Search for the cell housing the specified text and yield its (x, y) center coordinate. 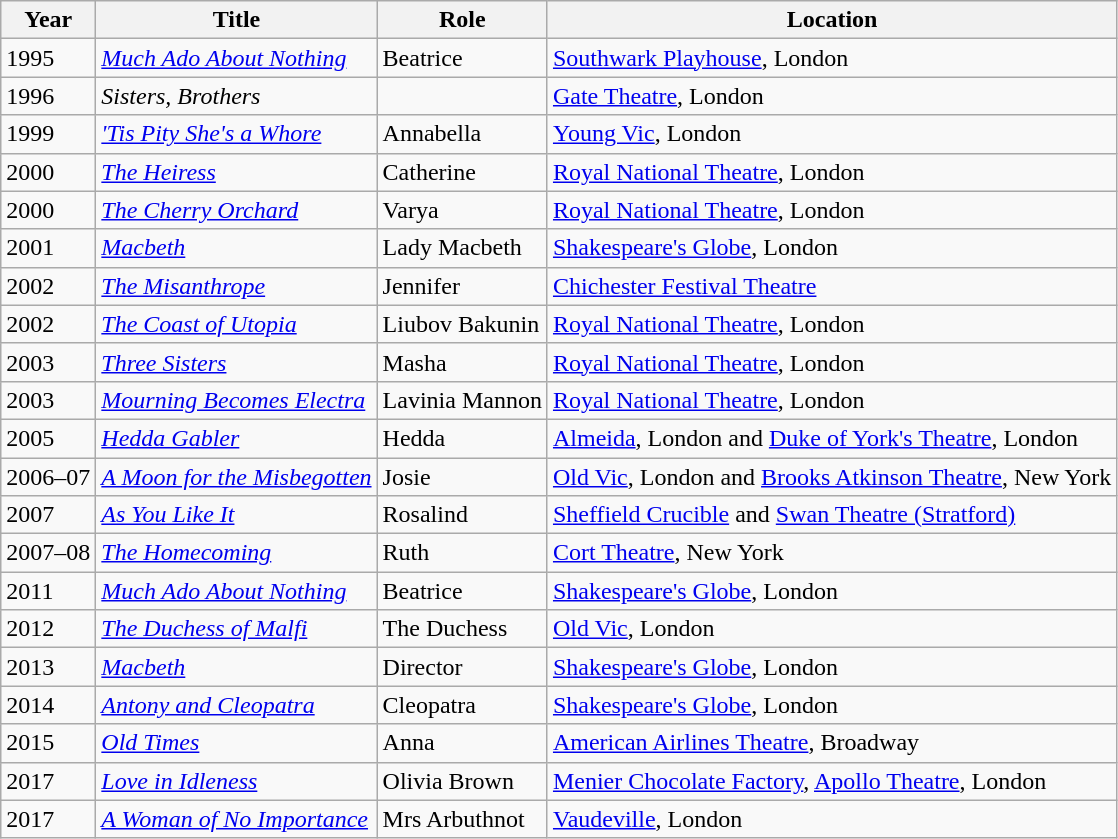
2007–08 (48, 553)
The Cherry Orchard (236, 210)
Ruth (462, 553)
The Heiress (236, 172)
Southwark Playhouse, London (832, 58)
The Misanthrope (236, 286)
Annabella (462, 134)
Title (236, 20)
Three Sisters (236, 362)
Love in Idleness (236, 781)
Varya (462, 210)
Lady Macbeth (462, 248)
2005 (48, 438)
2001 (48, 248)
'Tis Pity She's a Whore (236, 134)
A Woman of No Importance (236, 819)
Sisters, Brothers (236, 96)
Antony and Cleopatra (236, 705)
Old Times (236, 743)
Rosalind (462, 515)
The Homecoming (236, 553)
Young Vic, London (832, 134)
Josie (462, 477)
2013 (48, 667)
Hedda Gabler (236, 438)
Jennifer (462, 286)
1995 (48, 58)
Olivia Brown (462, 781)
Mourning Becomes Electra (236, 400)
Liubov Bakunin (462, 324)
2015 (48, 743)
Old Vic, London and Brooks Atkinson Theatre, New York (832, 477)
The Coast of Utopia (236, 324)
Cort Theatre, New York (832, 553)
Sheffield Crucible and Swan Theatre (Stratford) (832, 515)
Chichester Festival Theatre (832, 286)
Location (832, 20)
A Moon for the Misbegotten (236, 477)
2006–07 (48, 477)
2014 (48, 705)
Menier Chocolate Factory, Apollo Theatre, London (832, 781)
2011 (48, 591)
American Airlines Theatre, Broadway (832, 743)
Role (462, 20)
Year (48, 20)
Mrs Arbuthnot (462, 819)
2007 (48, 515)
Director (462, 667)
Hedda (462, 438)
As You Like It (236, 515)
Lavinia Mannon (462, 400)
The Duchess (462, 629)
Catherine (462, 172)
Anna (462, 743)
2012 (48, 629)
Masha (462, 362)
Almeida, London and Duke of York's Theatre, London (832, 438)
1996 (48, 96)
Vaudeville, London (832, 819)
Gate Theatre, London (832, 96)
The Duchess of Malfi (236, 629)
Old Vic, London (832, 629)
1999 (48, 134)
Cleopatra (462, 705)
